Return the [x, y] coordinate for the center point of the cell that contains the specified text.  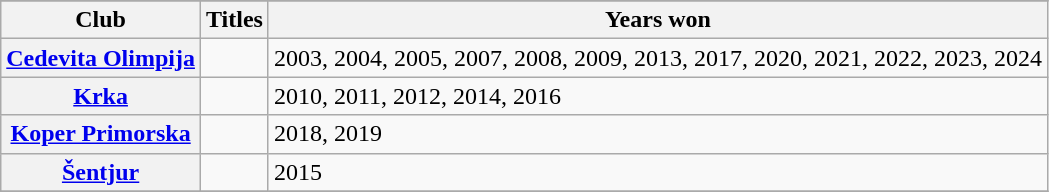
2003, 2004, 2005, 2007, 2008, 2009, 2013, 2017, 2020, 2021, 2022, 2023, 2024 [658, 58]
2010, 2011, 2012, 2014, 2016 [658, 96]
Šentjur [101, 172]
Club [101, 20]
2018, 2019 [658, 134]
Koper Primorska [101, 134]
Titles [234, 20]
2015 [658, 172]
Years won [658, 20]
Cedevita Olimpija [101, 58]
Krka [101, 96]
